Search for the cell housing the specified text and yield its [X, Y] center coordinate. 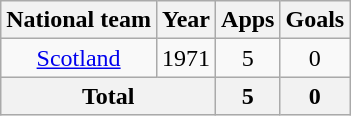
National team [79, 20]
Goals [315, 20]
Scotland [79, 58]
Year [186, 20]
Total [108, 96]
1971 [186, 58]
Apps [248, 20]
